Find where the given text appears and provide that cell's center as [X, Y] coordinate. 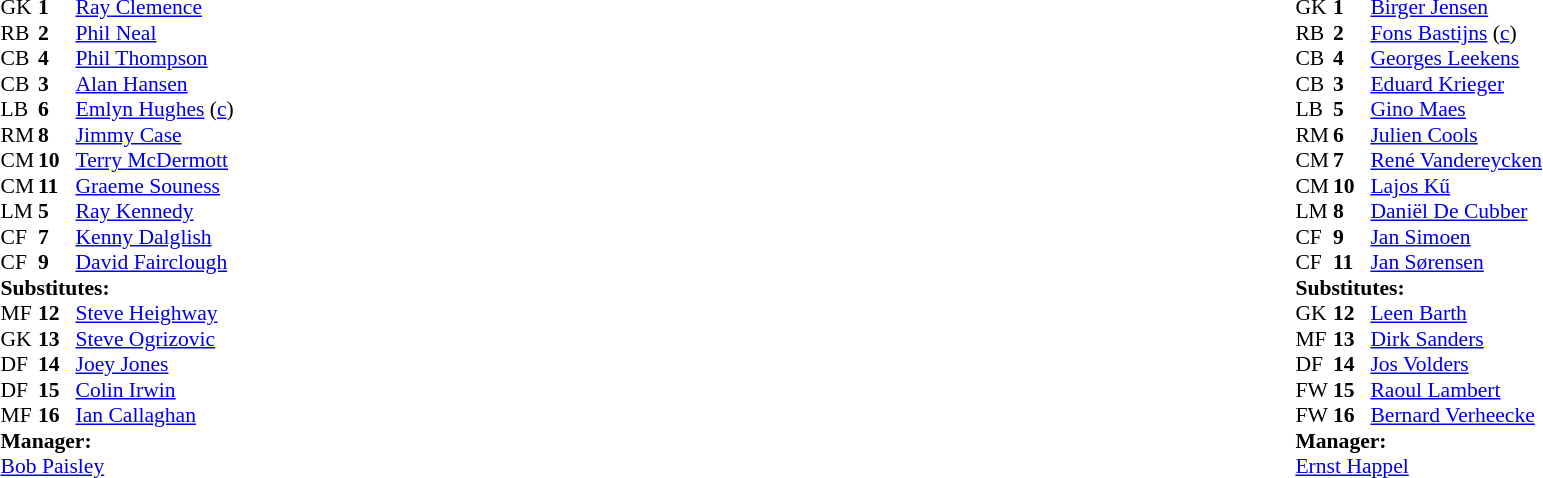
Raoul Lambert [1456, 390]
Kenny Dalglish [155, 237]
Alan Hansen [155, 84]
Bernard Verheecke [1456, 415]
Steve Ogrizovic [155, 339]
Leen Barth [1456, 313]
Jan Simoen [1456, 237]
Georges Leekens [1456, 59]
Phil Neal [155, 33]
Lajos Kű [1456, 186]
Jimmy Case [155, 135]
Daniël De Cubber [1456, 211]
René Vandereycken [1456, 161]
Dirk Sanders [1456, 339]
Eduard Krieger [1456, 84]
Joey Jones [155, 365]
Colin Irwin [155, 390]
Ian Callaghan [155, 415]
Steve Heighway [155, 313]
Julien Cools [1456, 135]
Jan Sørensen [1456, 263]
Gino Maes [1456, 109]
Jos Volders [1456, 365]
Terry McDermott [155, 161]
Emlyn Hughes (c) [155, 109]
Graeme Souness [155, 186]
David Fairclough [155, 263]
Ray Kennedy [155, 211]
Phil Thompson [155, 59]
Fons Bastijns (c) [1456, 33]
